Capture the cell that displays the provided text and extract its [x, y] central coordinate. 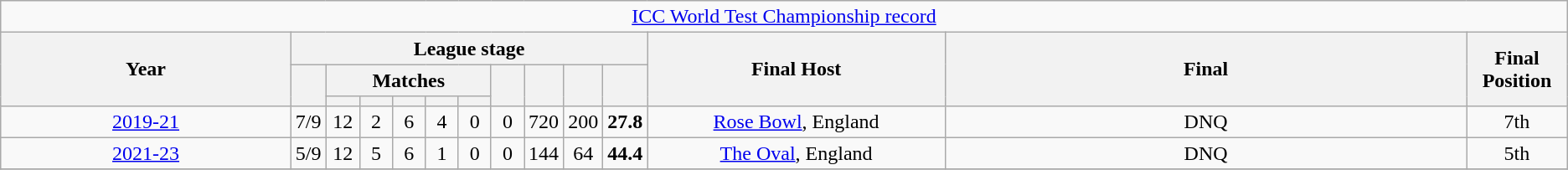
2 [375, 121]
Final Position [1518, 69]
144 [544, 153]
27.8 [625, 121]
7/9 [308, 121]
Rose Bowl, England [797, 121]
5/9 [308, 153]
Final [1205, 69]
7th [1518, 121]
720 [544, 121]
64 [583, 153]
2019-21 [146, 121]
5th [1518, 153]
Year [146, 69]
44.4 [625, 153]
Matches [409, 80]
The Oval, England [797, 153]
2021-23 [146, 153]
4 [442, 121]
5 [375, 153]
200 [583, 121]
1 [442, 153]
League stage [469, 49]
Final Host [797, 69]
ICC World Test Championship record [784, 17]
